Return the (X, Y) coordinate for the center point of the cell that contains the specified text.  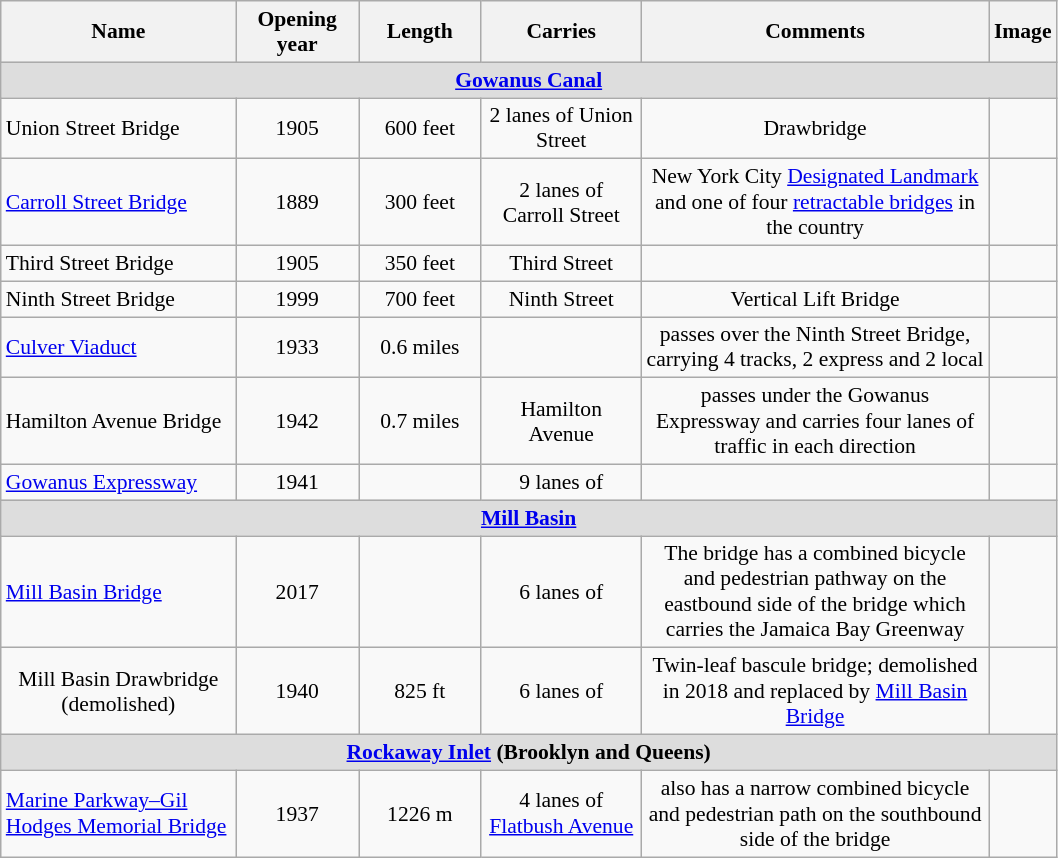
1226 m (420, 814)
Gowanus Canal (529, 80)
Twin-leaf bascule bridge; demolished in 2018 and replaced by Mill Basin Bridge (815, 692)
Mill Basin (529, 518)
passes over the Ninth Street Bridge, carrying 4 tracks, 2 express and 2 local (815, 348)
Drawbridge (815, 128)
700 feet (420, 299)
2017 (298, 592)
Third Street Bridge (118, 264)
Opening year (298, 32)
2 lanes of Carroll Street (561, 202)
passes under the Gowanus Expressway and carries four lanes of traffic in each direction (815, 422)
Image (1023, 32)
350 feet (420, 264)
Carroll Street Bridge (118, 202)
Mill Basin Drawbridge(demolished) (118, 692)
The bridge has a combined bicycle and pedestrian pathway on the eastbound side of the bridge which carries the Jamaica Bay Greenway (815, 592)
Length (420, 32)
600 feet (420, 128)
0.7 miles (420, 422)
1999 (298, 299)
1937 (298, 814)
4 lanes of Flatbush Avenue (561, 814)
New York City Designated Landmark and one of four retractable bridges in the country (815, 202)
Rockaway Inlet (Brooklyn and Queens) (529, 753)
Ninth Street Bridge (118, 299)
Comments (815, 32)
Hamilton Avenue (561, 422)
825 ft (420, 692)
Union Street Bridge (118, 128)
1933 (298, 348)
Gowanus Expressway (118, 483)
Name (118, 32)
Third Street (561, 264)
Culver Viaduct (118, 348)
Marine Parkway–Gil Hodges Memorial Bridge (118, 814)
Carries (561, 32)
9 lanes of (561, 483)
1940 (298, 692)
Vertical Lift Bridge (815, 299)
also has a narrow combined bicycle and pedestrian path on the southbound side of the bridge (815, 814)
2 lanes of Union Street (561, 128)
1941 (298, 483)
1889 (298, 202)
300 feet (420, 202)
0.6 miles (420, 348)
1942 (298, 422)
Ninth Street (561, 299)
Hamilton Avenue Bridge (118, 422)
Mill Basin Bridge (118, 592)
